Identify which cell holds the provided text, then report its [X, Y] central coordinate. 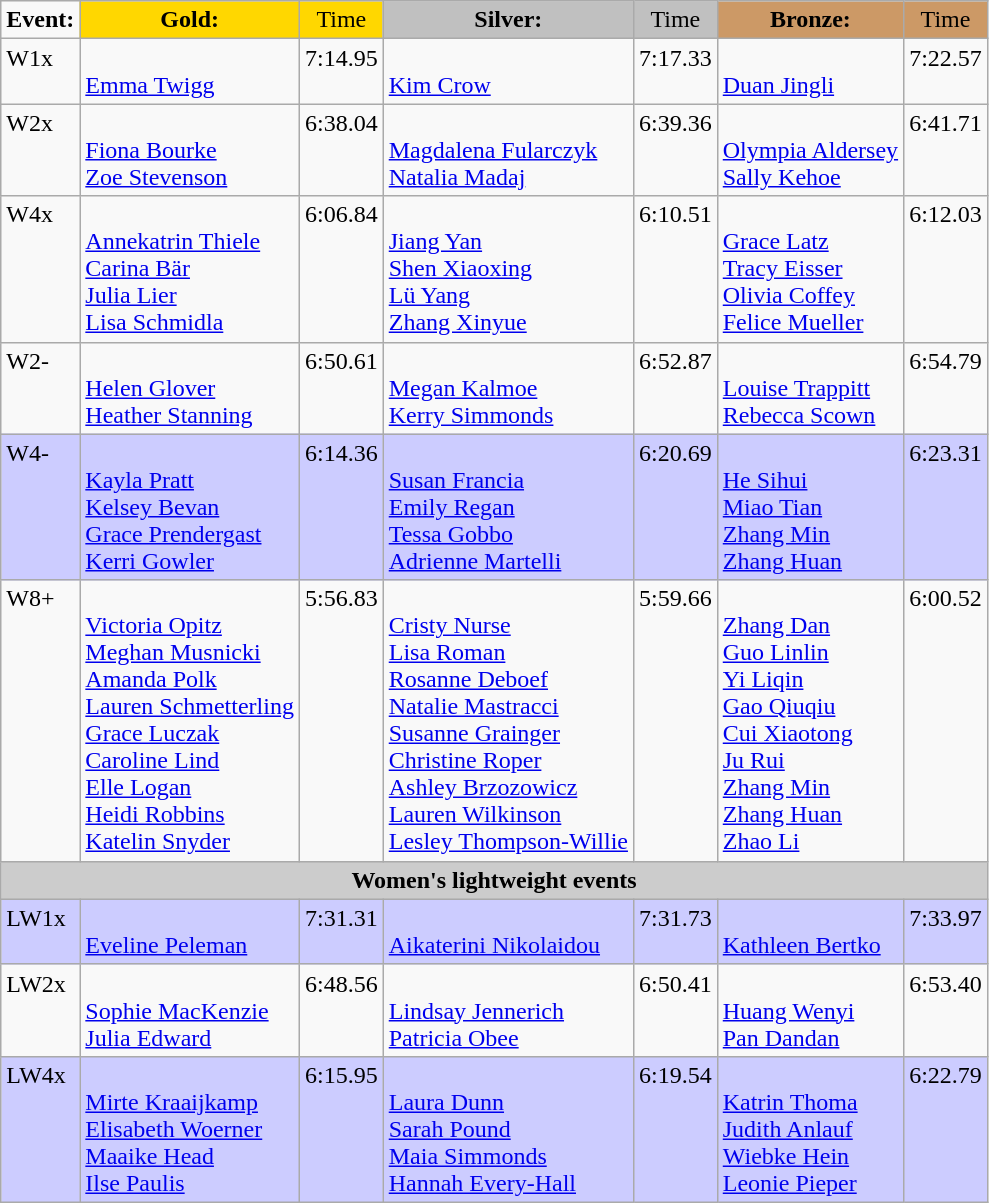
Helen GloverHeather Stanning [190, 388]
LW1x [40, 932]
6:10.51 [675, 269]
6:23.31 [946, 507]
Aikaterini Nikolaidou [508, 932]
W4- [40, 507]
6:50.61 [341, 388]
Mirte KraaijkampElisabeth WoernerMaaike HeadIlse Paulis [190, 1129]
Women's lightweight events [494, 880]
7:31.73 [675, 932]
Kim Crow [508, 72]
Sophie MacKenzieJulia Edward [190, 1010]
Eveline Peleman [190, 932]
6:15.95 [341, 1129]
Event: [40, 20]
W2x [40, 150]
Olympia AlderseySally Kehoe [810, 150]
Victoria OpitzMeghan MusnickiAmanda PolkLauren SchmetterlingGrace LuczakCaroline LindElle LoganHeidi RobbinsKatelin Snyder [190, 720]
6:06.84 [341, 269]
6:22.79 [946, 1129]
6:00.52 [946, 720]
6:39.36 [675, 150]
Fiona BourkeZoe Stevenson [190, 150]
Cristy NurseLisa RomanRosanne DeboefNatalie MastracciSusanne GraingerChristine RoperAshley BrzozowiczLauren WilkinsonLesley Thompson-Willie [508, 720]
6:14.36 [341, 507]
6:20.69 [675, 507]
Kayla PrattKelsey BevanGrace PrendergastKerri Gowler [190, 507]
Megan KalmoeKerry Simmonds [508, 388]
5:59.66 [675, 720]
Annekatrin ThieleCarina BärJulia LierLisa Schmidla [190, 269]
Laura DunnSarah PoundMaia SimmondsHannah Every-Hall [508, 1129]
He SihuiMiao TianZhang MinZhang Huan [810, 507]
6:19.54 [675, 1129]
Gold: [190, 20]
6:12.03 [946, 269]
6:52.87 [675, 388]
5:56.83 [341, 720]
7:31.31 [341, 932]
7:22.57 [946, 72]
7:33.97 [946, 932]
Grace LatzTracy EisserOlivia CoffeyFelice Mueller [810, 269]
W2- [40, 388]
Louise TrappittRebecca Scown [810, 388]
Duan Jingli [810, 72]
Jiang YanShen XiaoxingLü YangZhang Xinyue [508, 269]
W8+ [40, 720]
Susan FranciaEmily ReganTessa GobboAdrienne Martelli [508, 507]
Huang WenyiPan Dandan [810, 1010]
7:14.95 [341, 72]
6:48.56 [341, 1010]
Silver: [508, 20]
W1x [40, 72]
7:17.33 [675, 72]
Magdalena FularczykNatalia Madaj [508, 150]
Emma Twigg [190, 72]
LW4x [40, 1129]
6:53.40 [946, 1010]
6:41.71 [946, 150]
6:38.04 [341, 150]
Katrin ThomaJudith AnlaufWiebke HeinLeonie Pieper [810, 1129]
6:50.41 [675, 1010]
Bronze: [810, 20]
6:54.79 [946, 388]
Lindsay JennerichPatricia Obee [508, 1010]
Kathleen Bertko [810, 932]
LW2x [40, 1010]
W4x [40, 269]
Zhang DanGuo LinlinYi LiqinGao QiuqiuCui XiaotongJu RuiZhang MinZhang HuanZhao Li [810, 720]
